From the cell containing the given text, extract its center point as [x, y] coordinate. 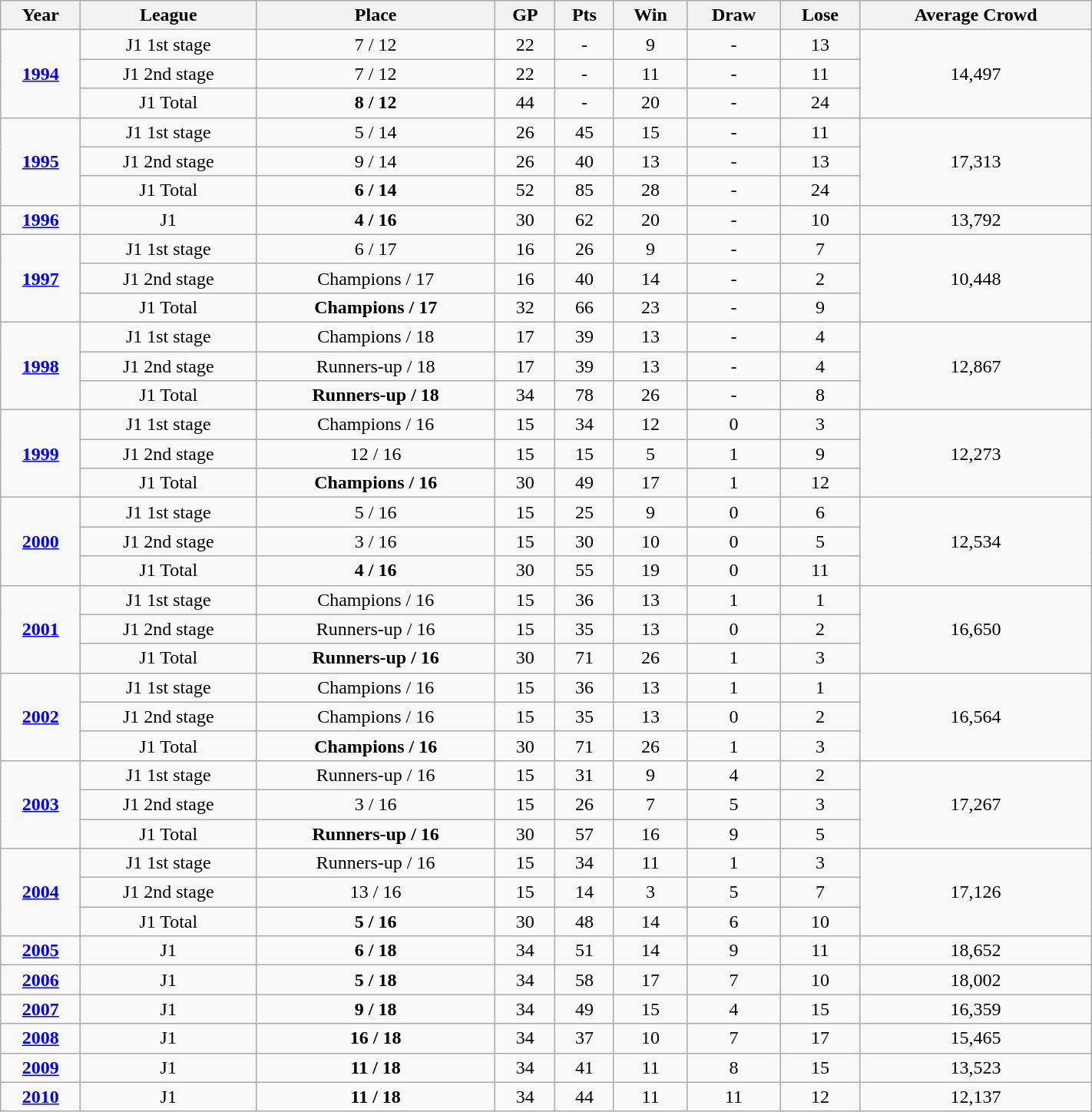
Average Crowd [975, 15]
17,267 [975, 804]
League [169, 15]
28 [650, 190]
2005 [41, 951]
2000 [41, 541]
1996 [41, 220]
2006 [41, 980]
19 [650, 571]
18,002 [975, 980]
12,867 [975, 366]
85 [584, 190]
5 / 14 [376, 132]
10,448 [975, 278]
2003 [41, 804]
2008 [41, 1038]
57 [584, 833]
25 [584, 512]
51 [584, 951]
78 [584, 395]
1995 [41, 161]
16,359 [975, 1009]
13 / 16 [376, 892]
12,137 [975, 1097]
31 [584, 775]
12 / 16 [376, 454]
2001 [41, 629]
12,534 [975, 541]
16,650 [975, 629]
2004 [41, 892]
16,564 [975, 717]
9 / 14 [376, 161]
Win [650, 15]
41 [584, 1067]
13,792 [975, 220]
2010 [41, 1097]
17,126 [975, 892]
15,465 [975, 1038]
5 / 18 [376, 980]
13,523 [975, 1067]
Lose [820, 15]
1998 [41, 366]
52 [525, 190]
48 [584, 922]
66 [584, 307]
2009 [41, 1067]
1997 [41, 278]
2002 [41, 717]
23 [650, 307]
1994 [41, 74]
18,652 [975, 951]
45 [584, 132]
2007 [41, 1009]
16 / 18 [376, 1038]
Pts [584, 15]
Champions / 18 [376, 336]
12,273 [975, 454]
8 / 12 [376, 103]
14,497 [975, 74]
Year [41, 15]
6 / 17 [376, 249]
9 / 18 [376, 1009]
58 [584, 980]
55 [584, 571]
37 [584, 1038]
Place [376, 15]
32 [525, 307]
62 [584, 220]
6 / 14 [376, 190]
Draw [734, 15]
GP [525, 15]
1999 [41, 454]
6 / 18 [376, 951]
17,313 [975, 161]
